Scan for the cell matching the given text and deliver its [x, y] coordinate at center. 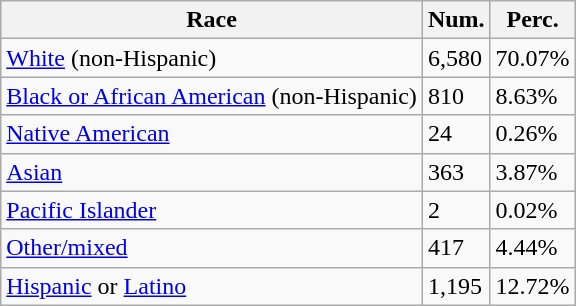
Hispanic or Latino [212, 286]
Black or African American (non-Hispanic) [212, 96]
417 [456, 248]
70.07% [532, 58]
0.02% [532, 210]
Asian [212, 172]
24 [456, 134]
363 [456, 172]
Perc. [532, 20]
1,195 [456, 286]
2 [456, 210]
4.44% [532, 248]
12.72% [532, 286]
Other/mixed [212, 248]
810 [456, 96]
Race [212, 20]
Native American [212, 134]
6,580 [456, 58]
Num. [456, 20]
0.26% [532, 134]
White (non-Hispanic) [212, 58]
8.63% [532, 96]
Pacific Islander [212, 210]
3.87% [532, 172]
